Identify which cell holds the provided text, then report its [x, y] central coordinate. 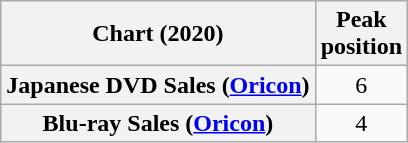
Chart (2020) [158, 34]
Blu-ray Sales (Oricon) [158, 123]
Japanese DVD Sales (Oricon) [158, 85]
6 [361, 85]
Peak position [361, 34]
4 [361, 123]
